Pinpoint the cell where the given text exists, returning its (X, Y) midpoint coordinate. 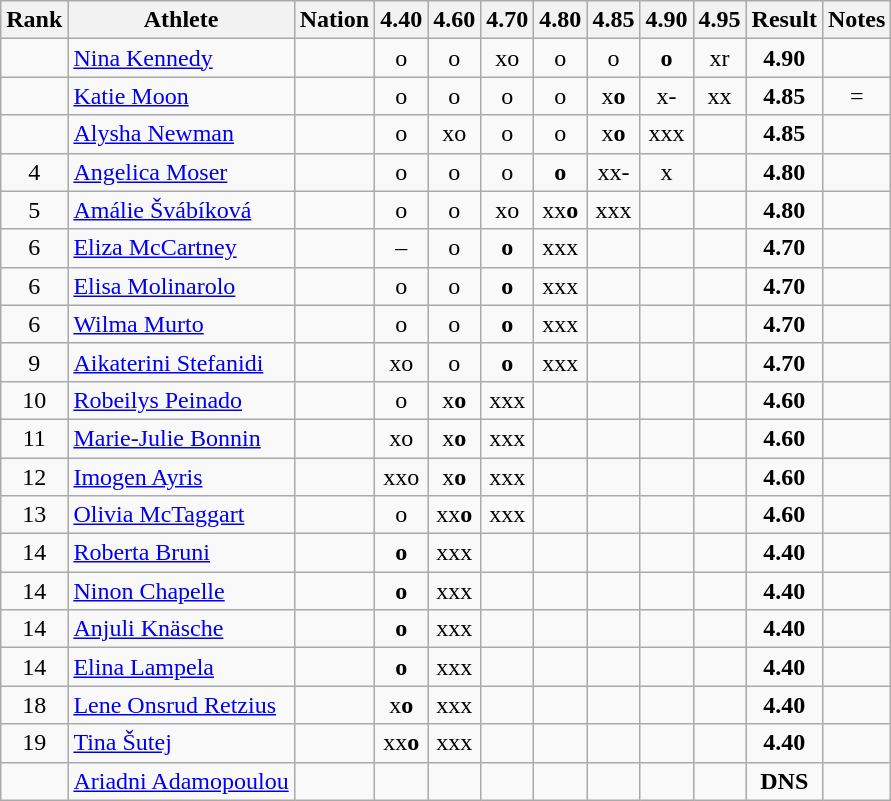
Olivia McTaggart (181, 515)
Amálie Švábíková (181, 210)
9 (34, 362)
4 (34, 172)
Roberta Bruni (181, 553)
Elina Lampela (181, 667)
4.95 (720, 20)
Tina Šutej (181, 743)
Marie-Julie Bonnin (181, 438)
Nina Kennedy (181, 58)
11 (34, 438)
DNS (784, 781)
Imogen Ayris (181, 477)
Ninon Chapelle (181, 591)
5 (34, 210)
Robeilys Peinado (181, 400)
xx (720, 96)
10 (34, 400)
Wilma Murto (181, 324)
Alysha Newman (181, 134)
x- (666, 96)
xr (720, 58)
19 (34, 743)
– (402, 248)
x (666, 172)
Ariadni Adamopoulou (181, 781)
Result (784, 20)
Angelica Moser (181, 172)
xx- (614, 172)
Athlete (181, 20)
Aikaterini Stefanidi (181, 362)
= (856, 96)
Nation (334, 20)
Katie Moon (181, 96)
13 (34, 515)
Rank (34, 20)
Notes (856, 20)
Elisa Molinarolo (181, 286)
Anjuli Knäsche (181, 629)
12 (34, 477)
18 (34, 705)
Eliza McCartney (181, 248)
Lene Onsrud Retzius (181, 705)
